Determine the (x, y) coordinate at the center of the cell enclosing the given text.  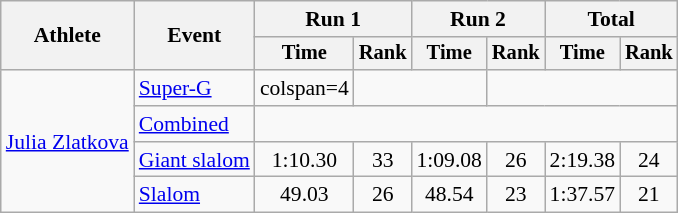
Giant slalom (194, 160)
Total (612, 19)
Run 1 (334, 19)
23 (516, 195)
2:19.38 (582, 160)
1:10.30 (304, 160)
24 (649, 160)
Event (194, 36)
Super-G (194, 88)
48.54 (448, 195)
colspan=4 (304, 88)
Run 2 (478, 19)
1:09.08 (448, 160)
33 (383, 160)
49.03 (304, 195)
1:37.57 (582, 195)
Slalom (194, 195)
Athlete (68, 36)
21 (649, 195)
Combined (194, 124)
Julia Zlatkova (68, 141)
